Search for the cell housing the specified text and yield its (X, Y) center coordinate. 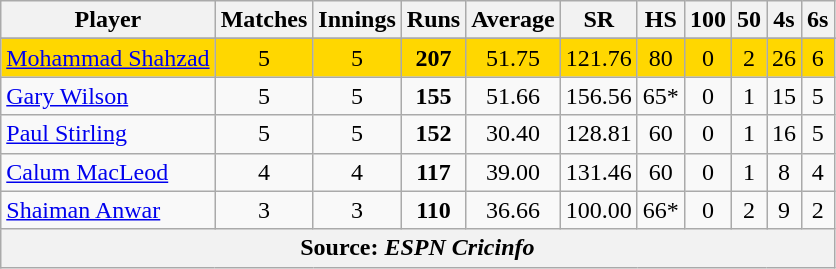
Source: ESPN Cricinfo (418, 248)
Paul Stirling (108, 134)
9 (784, 210)
Calum MacLeod (108, 172)
100.00 (598, 210)
26 (784, 58)
Runs (433, 20)
15 (784, 96)
66* (660, 210)
51.66 (514, 96)
6s (818, 20)
50 (748, 20)
152 (433, 134)
110 (433, 210)
HS (660, 20)
80 (660, 58)
Player (108, 20)
156.56 (598, 96)
39.00 (514, 172)
16 (784, 134)
Innings (357, 20)
Matches (264, 20)
36.66 (514, 210)
131.46 (598, 172)
Shaiman Anwar (108, 210)
30.40 (514, 134)
65* (660, 96)
Mohammad Shahzad (108, 58)
117 (433, 172)
155 (433, 96)
121.76 (598, 58)
Gary Wilson (108, 96)
207 (433, 58)
6 (818, 58)
128.81 (598, 134)
Average (514, 20)
8 (784, 172)
4s (784, 20)
SR (598, 20)
100 (708, 20)
51.75 (514, 58)
